Return (x, y) of the center of cell containing provided text 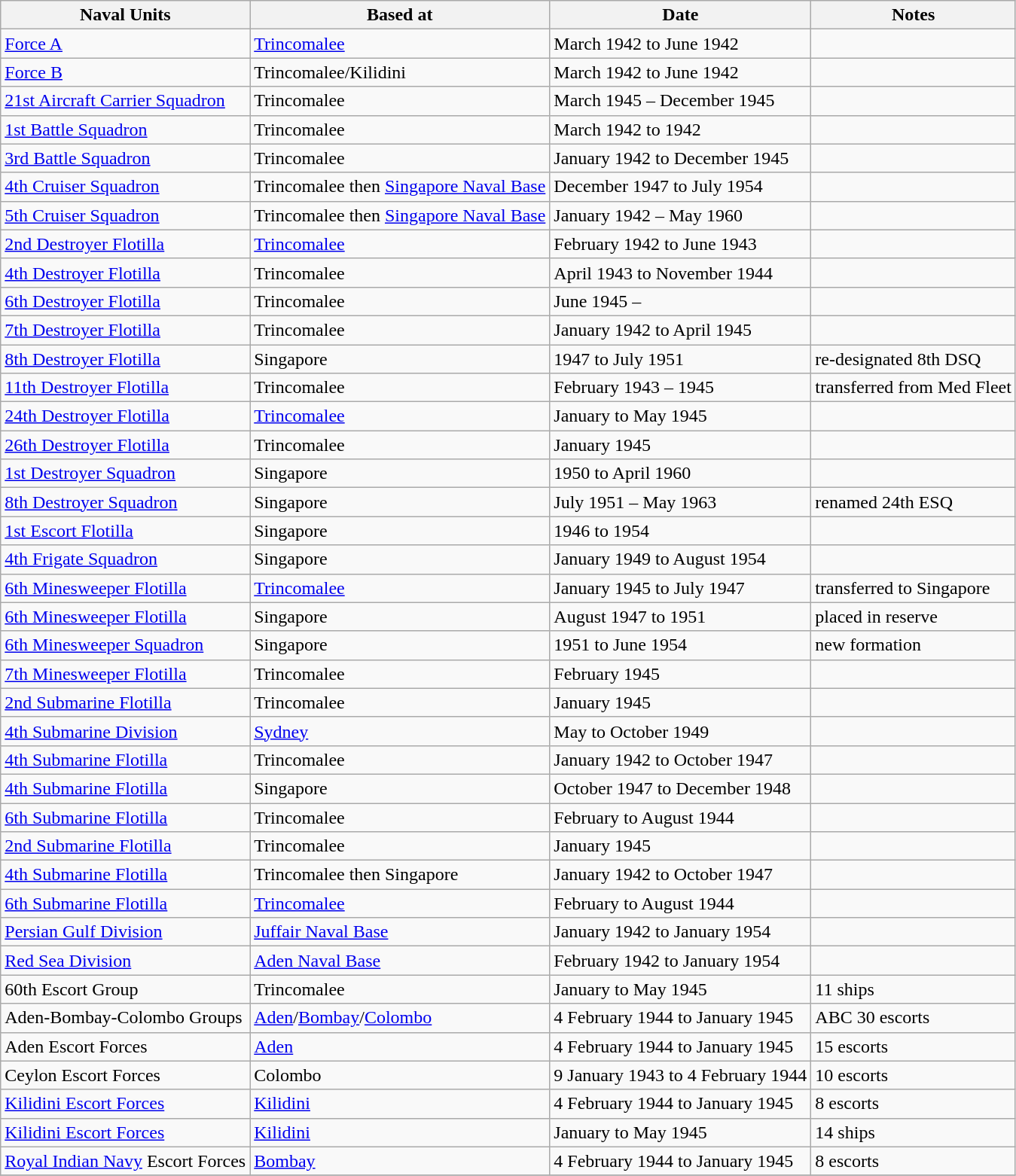
Bombay (400, 1161)
26th Destroyer Flotilla (125, 445)
Aden-Bombay-Colombo Groups (125, 1018)
11th Destroyer Flotilla (125, 388)
Naval Units (125, 15)
Based at (400, 15)
1950 to April 1960 (681, 474)
Date (681, 15)
15 escorts (914, 1047)
Notes (914, 15)
1st Escort Flotilla (125, 531)
January 1942 – May 1960 (681, 215)
4th Destroyer Flotilla (125, 273)
1st Battle Squadron (125, 129)
Trincomalee then Singapore (400, 875)
Aden (400, 1047)
February 1942 to June 1943 (681, 244)
24th Destroyer Flotilla (125, 416)
3rd Battle Squadron (125, 158)
60th Escort Group (125, 989)
January 1942 to December 1945 (681, 158)
Persian Gulf Division (125, 932)
re-designated 8th DSQ (914, 359)
21st Aircraft Carrier Squadron (125, 101)
Ceylon Escort Forces (125, 1075)
January 1942 to January 1954 (681, 932)
Red Sea Division (125, 961)
February 1943 – 1945 (681, 388)
1st Destroyer Squadron (125, 474)
Juffair Naval Base (400, 932)
7th Minesweeper Flotilla (125, 674)
transferred from Med Fleet (914, 388)
October 1947 to December 1948 (681, 788)
transferred to Singapore (914, 588)
4th Submarine Division (125, 731)
2nd Destroyer Flotilla (125, 244)
1951 to June 1954 (681, 645)
April 1943 to November 1944 (681, 273)
March 1942 to 1942 (681, 129)
May to October 1949 (681, 731)
1947 to July 1951 (681, 359)
1946 to 1954 (681, 531)
6th Minesweeper Squadron (125, 645)
Colombo (400, 1075)
December 1947 to July 1954 (681, 187)
Force B (125, 72)
Royal Indian Navy Escort Forces (125, 1161)
June 1945 – (681, 301)
Aden/Bombay/Colombo (400, 1018)
January 1945 to July 1947 (681, 588)
10 escorts (914, 1075)
Aden Naval Base (400, 961)
February 1945 (681, 674)
11 ships (914, 989)
March 1945 – December 1945 (681, 101)
ABC 30 escorts (914, 1018)
4th Frigate Squadron (125, 559)
5th Cruiser Squadron (125, 215)
4th Cruiser Squadron (125, 187)
Trincomalee/Kilidini (400, 72)
9 January 1943 to 4 February 1944 (681, 1075)
January 1942 to April 1945 (681, 330)
7th Destroyer Flotilla (125, 330)
8th Destroyer Squadron (125, 502)
Force A (125, 44)
new formation (914, 645)
January 1949 to August 1954 (681, 559)
July 1951 – May 1963 (681, 502)
14 ships (914, 1132)
Sydney (400, 731)
February 1942 to January 1954 (681, 961)
August 1947 to 1951 (681, 617)
6th Destroyer Flotilla (125, 301)
8th Destroyer Flotilla (125, 359)
Aden Escort Forces (125, 1047)
placed in reserve (914, 617)
renamed 24th ESQ (914, 502)
